Return the [X, Y] coordinate for the center point of the cell that contains the specified text.  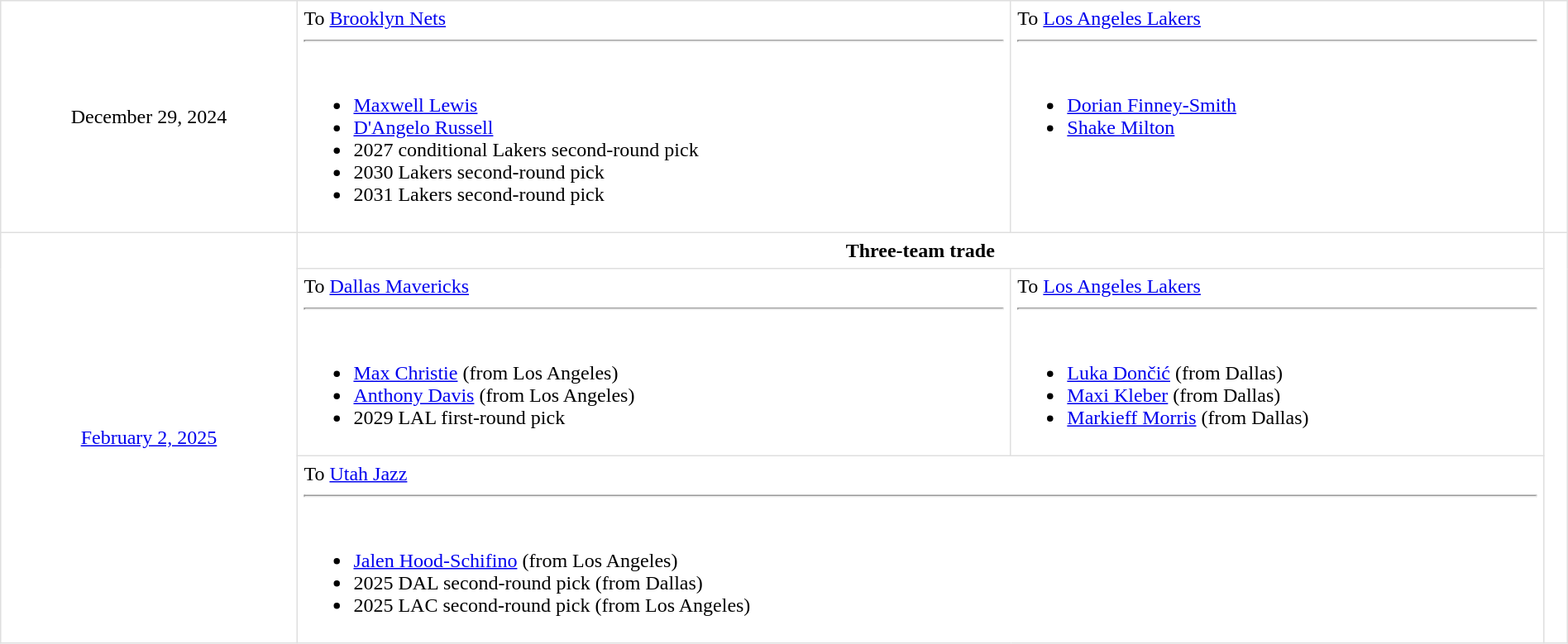
December 29, 2024 [149, 117]
Three-team trade [920, 250]
To Los Angeles LakersLuka Dončić (from Dallas)Maxi Kleber (from Dallas)Markieff Morris (from Dallas) [1277, 362]
To Brooklyn NetsMaxwell LewisD'Angelo Russell2027 conditional Lakers second-round pick2030 Lakers second-round pick2031 Lakers second-round pick [653, 117]
To Los Angeles LakersDorian Finney-SmithShake Milton [1277, 117]
To Dallas MavericksMax Christie (from Los Angeles)Anthony Davis (from Los Angeles)2029 LAL first-round pick [653, 362]
February 2, 2025 [149, 437]
To Utah JazzJalen Hood-Schifino (from Los Angeles)2025 DAL second-round pick (from Dallas)2025 LAC second-round pick (from Los Angeles) [920, 549]
